Detect which cell encompasses the target text, then output its (x, y) center coordinate. 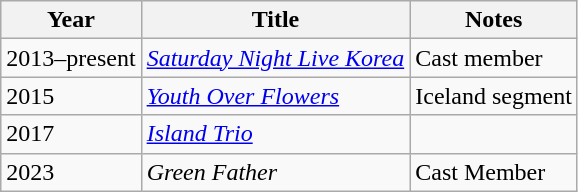
Cast Member (494, 172)
2023 (71, 172)
Saturday Night Live Korea (276, 58)
Title (276, 20)
Cast member (494, 58)
2017 (71, 134)
Green Father (276, 172)
Youth Over Flowers (276, 96)
2013–present (71, 58)
Notes (494, 20)
Iceland segment (494, 96)
2015 (71, 96)
Island Trio (276, 134)
Year (71, 20)
